Return [x, y] of the center of cell containing provided text 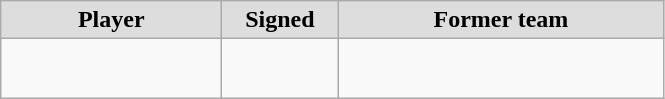
Signed [280, 20]
Former team [501, 20]
Player [112, 20]
